Return the [X, Y] coordinate for the center point of the cell that contains the specified text.  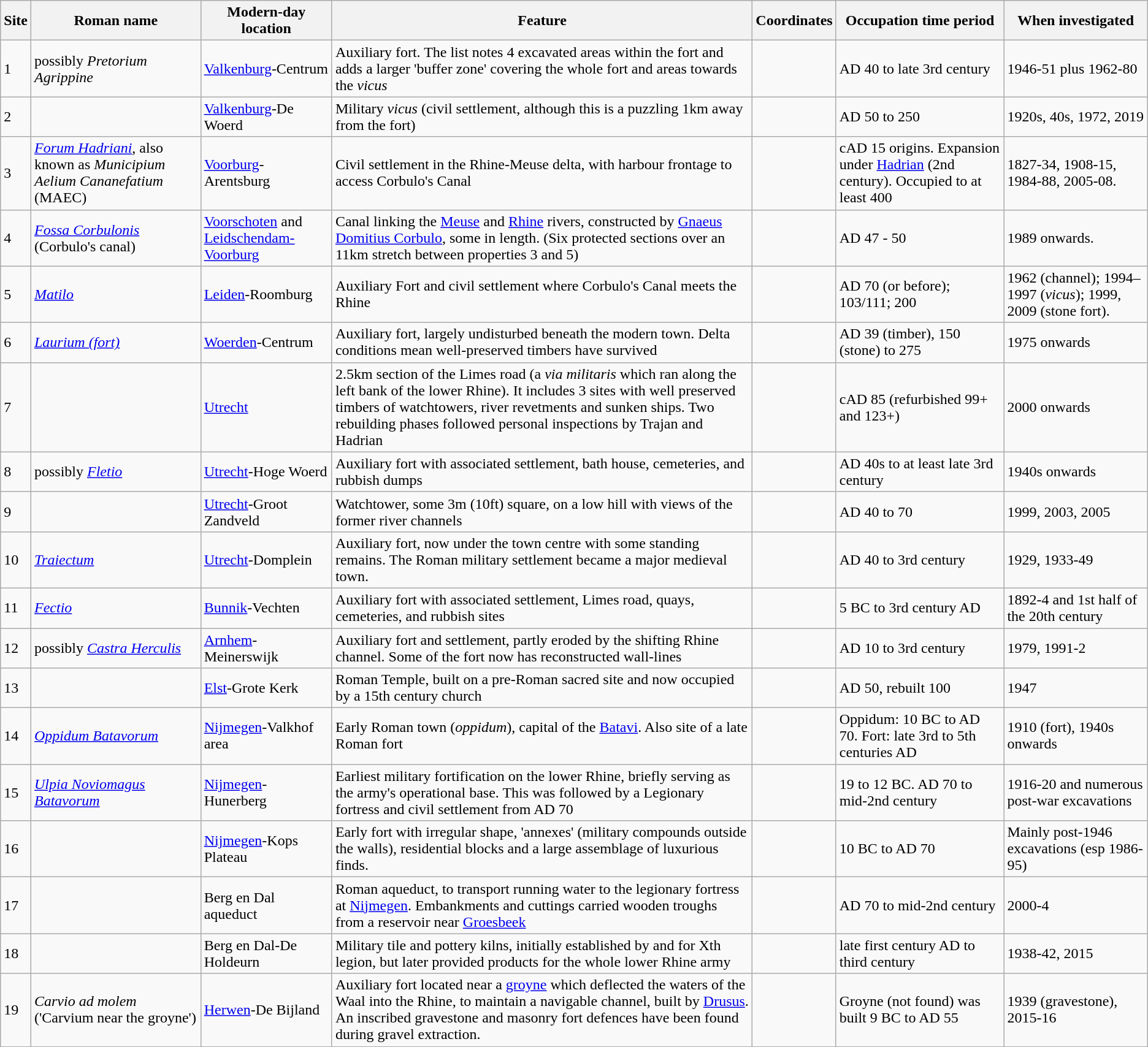
10 BC to AD 70 [920, 849]
possibly Pretorium Agrippine [115, 69]
AD 40 to late 3rd century [920, 69]
Berg en Dal-De Holdeurn [266, 954]
Woerden-Centrum [266, 342]
Valkenburg-Centrum [266, 69]
Forum Hadriani, also known as Municipium Aelium Cananefatium (MAEC) [115, 173]
Matilo [115, 294]
Auxiliary fort, largely undisturbed beneath the modern town. Delta conditions mean well-preserved timbers have survived [542, 342]
Military tile and pottery kilns, initially established by and for Xth legion, but later provided products for the whole lower Rhine army [542, 954]
Elst-Grote Kerk [266, 688]
Voorburg-Arentsburg [266, 173]
Watchtower, some 3m (10ft) square, on a low hill with views of the former river channels [542, 511]
Utrecht [266, 407]
possibly Castra Herculis [115, 647]
1940s onwards [1076, 472]
1920s, 40s, 1972, 2019 [1076, 116]
AD 70 (or before); 103/111; 200 [920, 294]
Bunnik-Vechten [266, 608]
6 [16, 342]
possibly Fletio [115, 472]
1975 onwards [1076, 342]
Civil settlement in the Rhine-Meuse delta, with harbour frontage to access Corbulo's Canal [542, 173]
1979, 1991-2 [1076, 647]
1910 (fort), 1940s onwards [1076, 736]
AD 47 - 50 [920, 238]
AD 50, rebuilt 100 [920, 688]
Auxiliary fort. The list notes 4 excavated areas within the fort and adds a larger 'buffer zone' covering the whole fort and areas towards the vicus [542, 69]
18 [16, 954]
Utrecht-Groot Zandveld [266, 511]
2 [16, 116]
17 [16, 905]
AD 50 to 250 [920, 116]
1939 (gravestone), 2015-16 [1076, 1010]
Carvio ad molem ('Carvium near the groyne') [115, 1010]
Berg en Dal aqueduct [266, 905]
1892-4 and 1st half of the 20th century [1076, 608]
AD 40 to 3rd century [920, 560]
10 [16, 560]
AD 70 to mid-2nd century [920, 905]
Leiden-Roomburg [266, 294]
1827-34, 1908-15, 1984-88, 2005-08. [1076, 173]
cAD 85 (refurbished 99+ and 123+) [920, 407]
7 [16, 407]
1929, 1933-49 [1076, 560]
Nijmegen-Hunerberg [266, 793]
Auxiliary fort with associated settlement, Limes road, quays, cemeteries, and rubbish sites [542, 608]
5 BC to 3rd century AD [920, 608]
Nijmegen-Kops Plateau [266, 849]
Coordinates [794, 21]
Feature [542, 21]
16 [16, 849]
4 [16, 238]
12 [16, 647]
19 to 12 BC. AD 70 to mid-2nd century [920, 793]
1 [16, 69]
1962 (channel); 1994–1997 (vicus); 1999, 2009 (stone fort). [1076, 294]
late first century AD to third century [920, 954]
13 [16, 688]
Mainly post-1946 excavations (esp 1986-95) [1076, 849]
Oppidum Batavorum [115, 736]
AD 39 (timber), 150 (stone) to 275 [920, 342]
cAD 15 origins. Expansion under Hadrian (2nd century). Occupied to at least 400 [920, 173]
Fossa Corbulonis (Corbulo's canal) [115, 238]
1938-42, 2015 [1076, 954]
When investigated [1076, 21]
Roman Temple, built on a pre-Roman sacred site and now occupied by a 15th century church [542, 688]
Military vicus (civil settlement, although this is a puzzling 1km away from the fort) [542, 116]
Fectio [115, 608]
Modern-day location [266, 21]
AD 40s to at least late 3rd century [920, 472]
Occupation time period [920, 21]
Auxiliary fort with associated settlement, bath house, cemeteries, and rubbish dumps [542, 472]
2000 onwards [1076, 407]
Auxiliary Fort and civil settlement where Corbulo's Canal meets the Rhine [542, 294]
5 [16, 294]
2000-4 [1076, 905]
Site [16, 21]
1999, 2003, 2005 [1076, 511]
19 [16, 1010]
Valkenburg-De Woerd [266, 116]
8 [16, 472]
1989 onwards. [1076, 238]
Auxiliary fort and settlement, partly eroded by the shifting Rhine channel. Some of the fort now has reconstructed wall-lines [542, 647]
Ulpia Noviomagus Batavorum [115, 793]
Traiectum [115, 560]
Voorschoten and Leidschendam-Voorburg [266, 238]
1947 [1076, 688]
Nijmegen-Valkhof area [266, 736]
Early Roman town (oppidum), capital of the Batavi. Also site of a late Roman fort [542, 736]
Oppidum: 10 BC to AD 70. Fort: late 3rd to 5th centuries AD [920, 736]
AD 10 to 3rd century [920, 647]
Laurium (fort) [115, 342]
14 [16, 736]
11 [16, 608]
AD 40 to 70 [920, 511]
1916-20 and numerous post-war excavations [1076, 793]
Early fort with irregular shape, 'annexes' (military compounds outside the walls), residential blocks and a large assemblage of luxurious finds. [542, 849]
Arnhem-Meinerswijk [266, 647]
15 [16, 793]
Groyne (not found) was built 9 BC to AD 55 [920, 1010]
Utrecht-Hoge Woerd [266, 472]
Herwen-De Bijland [266, 1010]
9 [16, 511]
3 [16, 173]
1946-51 plus 1962-80 [1076, 69]
Utrecht-Domplein [266, 560]
Roman name [115, 21]
Auxiliary fort, now under the town centre with some standing remains. The Roman military settlement became a major medieval town. [542, 560]
